Output the [X, Y] coordinate of the center of the cell containing the given text.  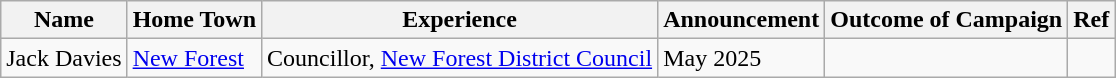
Outcome of Campaign [946, 20]
Jack Davies [64, 58]
Experience [460, 20]
New Forest [194, 58]
Name [64, 20]
Announcement [742, 20]
Councillor, New Forest District Council [460, 58]
Home Town [194, 20]
May 2025 [742, 58]
Ref [1092, 20]
